Provide the [X, Y] coordinate of the cell's center where the given text is located.  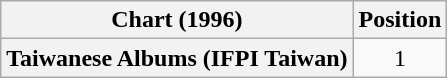
1 [400, 58]
Taiwanese Albums (IFPI Taiwan) [177, 58]
Chart (1996) [177, 20]
Position [400, 20]
